Output the [X, Y] coordinate of the center of the cell containing the given text.  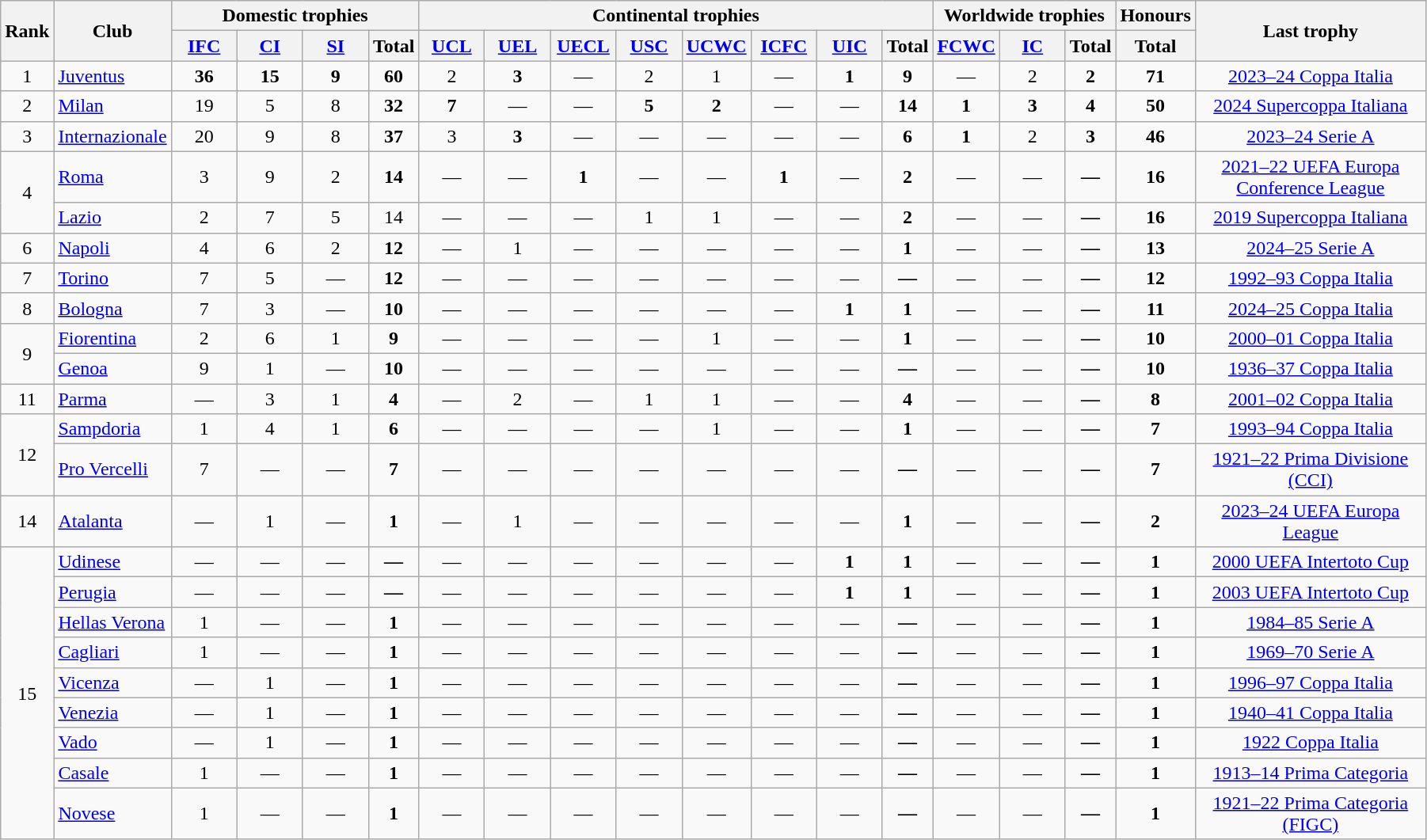
UECL [583, 46]
Perugia [112, 592]
Club [112, 31]
2024 Supercoppa Italiana [1310, 106]
Roma [112, 177]
Genoa [112, 368]
Juventus [112, 76]
2003 UEFA Intertoto Cup [1310, 592]
2024–25 Coppa Italia [1310, 308]
1969–70 Serie A [1310, 652]
2023–24 Coppa Italia [1310, 76]
Parma [112, 398]
UCL [451, 46]
20 [204, 136]
2024–25 Serie A [1310, 248]
2021–22 UEFA Europa Conference League [1310, 177]
1984–85 Serie A [1310, 622]
1936–37 Coppa Italia [1310, 368]
Milan [112, 106]
Cagliari [112, 652]
Sampdoria [112, 429]
Casale [112, 773]
FCWC [966, 46]
13 [1155, 248]
Atalanta [112, 521]
UEL [518, 46]
1940–41 Coppa Italia [1310, 713]
Napoli [112, 248]
Udinese [112, 562]
46 [1155, 136]
Lazio [112, 218]
2023–24 UEFA Europa League [1310, 521]
1921–22 Prima Categoria (FIGC) [1310, 814]
Torino [112, 278]
Venezia [112, 713]
60 [394, 76]
2023–24 Serie A [1310, 136]
Domestic trophies [295, 16]
37 [394, 136]
IC [1033, 46]
2000–01 Coppa Italia [1310, 338]
Worldwide trophies [1025, 16]
50 [1155, 106]
IFC [204, 46]
Fiorentina [112, 338]
1993–94 Coppa Italia [1310, 429]
ICFC [784, 46]
Novese [112, 814]
Pro Vercelli [112, 470]
Last trophy [1310, 31]
2001–02 Coppa Italia [1310, 398]
32 [394, 106]
Vado [112, 743]
1992–93 Coppa Italia [1310, 278]
1996–97 Coppa Italia [1310, 682]
Bologna [112, 308]
USC [649, 46]
Internazionale [112, 136]
71 [1155, 76]
CI [269, 46]
SI [336, 46]
1922 Coppa Italia [1310, 743]
UIC [849, 46]
UCWC [716, 46]
Continental trophies [676, 16]
Vicenza [112, 682]
1913–14 Prima Categoria [1310, 773]
36 [204, 76]
Hellas Verona [112, 622]
1921–22 Prima Divisione (CCI) [1310, 470]
19 [204, 106]
Honours [1155, 16]
2000 UEFA Intertoto Cup [1310, 562]
Rank [27, 31]
2019 Supercoppa Italiana [1310, 218]
